For the text-containing cell, return its midpoint in [x, y] coordinate format. 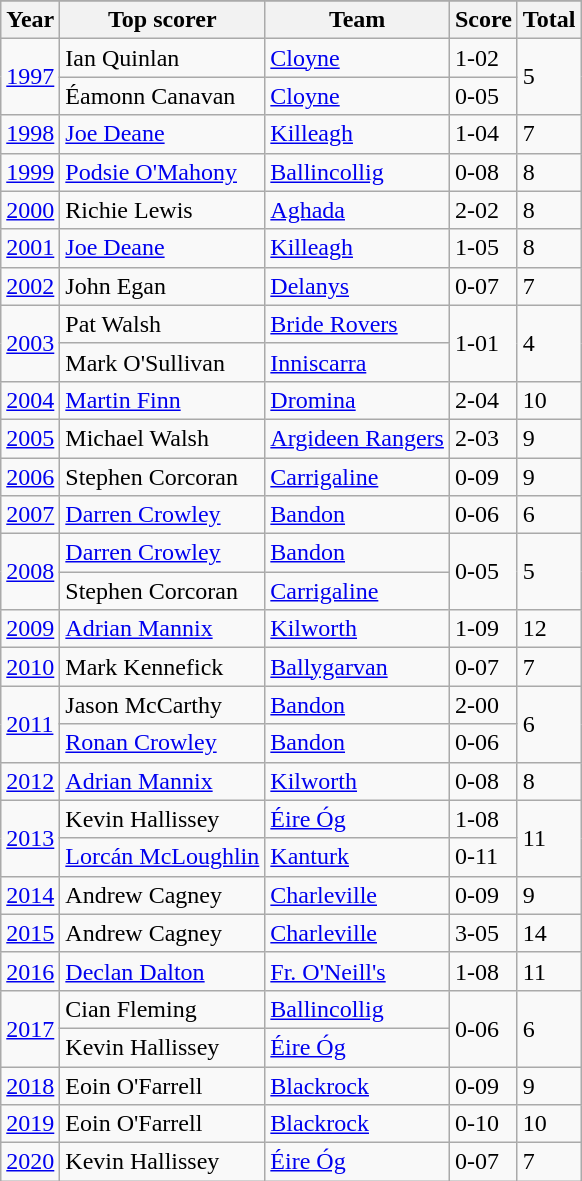
2004 [30, 400]
Ronan Crowley [162, 743]
Team [358, 20]
1-05 [483, 248]
0-11 [483, 857]
Aghada [358, 210]
Score [483, 20]
2013 [30, 838]
2011 [30, 724]
Lorcán McLoughlin [162, 857]
Mark Kennefick [162, 667]
2014 [30, 895]
Delanys [358, 286]
2-03 [483, 438]
2019 [30, 1124]
2016 [30, 971]
2002 [30, 286]
Richie Lewis [162, 210]
Top scorer [162, 20]
1997 [30, 77]
2010 [30, 667]
Éamonn Canavan [162, 96]
1-09 [483, 629]
1-01 [483, 343]
1998 [30, 134]
2008 [30, 572]
Declan Dalton [162, 971]
2-02 [483, 210]
2001 [30, 248]
3-05 [483, 933]
2017 [30, 1028]
Michael Walsh [162, 438]
2006 [30, 477]
2-04 [483, 400]
Fr. O'Neill's [358, 971]
12 [549, 629]
2003 [30, 343]
2020 [30, 1162]
14 [549, 933]
Total [549, 20]
Ian Quinlan [162, 58]
1-02 [483, 58]
Dromina [358, 400]
2015 [30, 933]
Ballygarvan [358, 667]
Cian Fleming [162, 1009]
0-10 [483, 1124]
John Egan [162, 286]
4 [549, 343]
Podsie O'Mahony [162, 172]
2009 [30, 629]
2012 [30, 781]
Kanturk [358, 857]
2000 [30, 210]
2-00 [483, 705]
Pat Walsh [162, 324]
2018 [30, 1085]
Mark O'Sullivan [162, 362]
2007 [30, 515]
Year [30, 20]
Inniscarra [358, 362]
Argideen Rangers [358, 438]
Martin Finn [162, 400]
Bride Rovers [358, 324]
2005 [30, 438]
Jason McCarthy [162, 705]
1999 [30, 172]
1-04 [483, 134]
